Identify which cell holds the provided text, then report its [x, y] central coordinate. 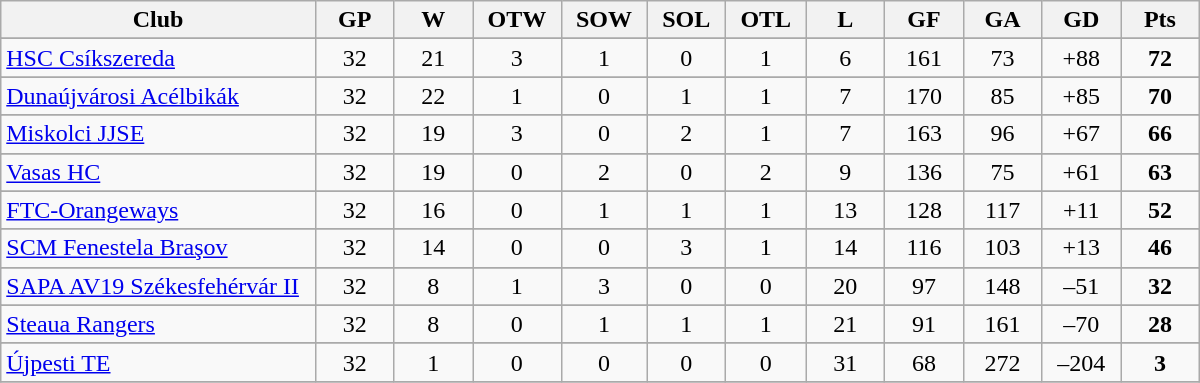
96 [1002, 134]
Club [158, 20]
148 [1002, 286]
+85 [1082, 96]
SCM Fenestela Braşov [158, 248]
+88 [1082, 58]
OTW [517, 20]
70 [1160, 96]
GA [1002, 20]
SAPA AV19 Székesfehérvár II [158, 286]
72 [1160, 58]
–204 [1082, 362]
117 [1002, 210]
31 [846, 362]
75 [1002, 172]
68 [924, 362]
HSC Csíkszereda [158, 58]
SOW [604, 20]
+67 [1082, 134]
66 [1160, 134]
Pts [1160, 20]
52 [1160, 210]
+13 [1082, 248]
Vasas HC [158, 172]
+11 [1082, 210]
OTL [766, 20]
GD [1082, 20]
170 [924, 96]
L [846, 20]
Miskolci JJSE [158, 134]
13 [846, 210]
9 [846, 172]
22 [434, 96]
16 [434, 210]
85 [1002, 96]
20 [846, 286]
6 [846, 58]
97 [924, 286]
46 [1160, 248]
Újpesti TE [158, 362]
28 [1160, 324]
–70 [1082, 324]
Dunaújvárosi Acélbikák [158, 96]
116 [924, 248]
73 [1002, 58]
+61 [1082, 172]
128 [924, 210]
Steaua Rangers [158, 324]
136 [924, 172]
91 [924, 324]
GP [354, 20]
272 [1002, 362]
GF [924, 20]
–51 [1082, 286]
FTC-Orangeways [158, 210]
W [434, 20]
163 [924, 134]
SOL [686, 20]
103 [1002, 248]
63 [1160, 172]
